Output the [X, Y] coordinate of the center of the cell containing the given text.  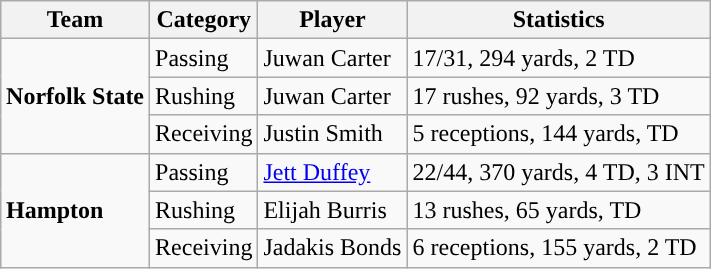
Category [204, 20]
Team [76, 20]
22/44, 370 yards, 4 TD, 3 INT [558, 172]
17/31, 294 yards, 2 TD [558, 58]
Jadakis Bonds [332, 248]
5 receptions, 144 yards, TD [558, 134]
Elijah Burris [332, 210]
Justin Smith [332, 134]
Statistics [558, 20]
Norfolk State [76, 96]
13 rushes, 65 yards, TD [558, 210]
Player [332, 20]
6 receptions, 155 yards, 2 TD [558, 248]
Jett Duffey [332, 172]
Hampton [76, 210]
17 rushes, 92 yards, 3 TD [558, 96]
